Return the (X, Y) coordinate for the center point of the cell that contains the specified text.  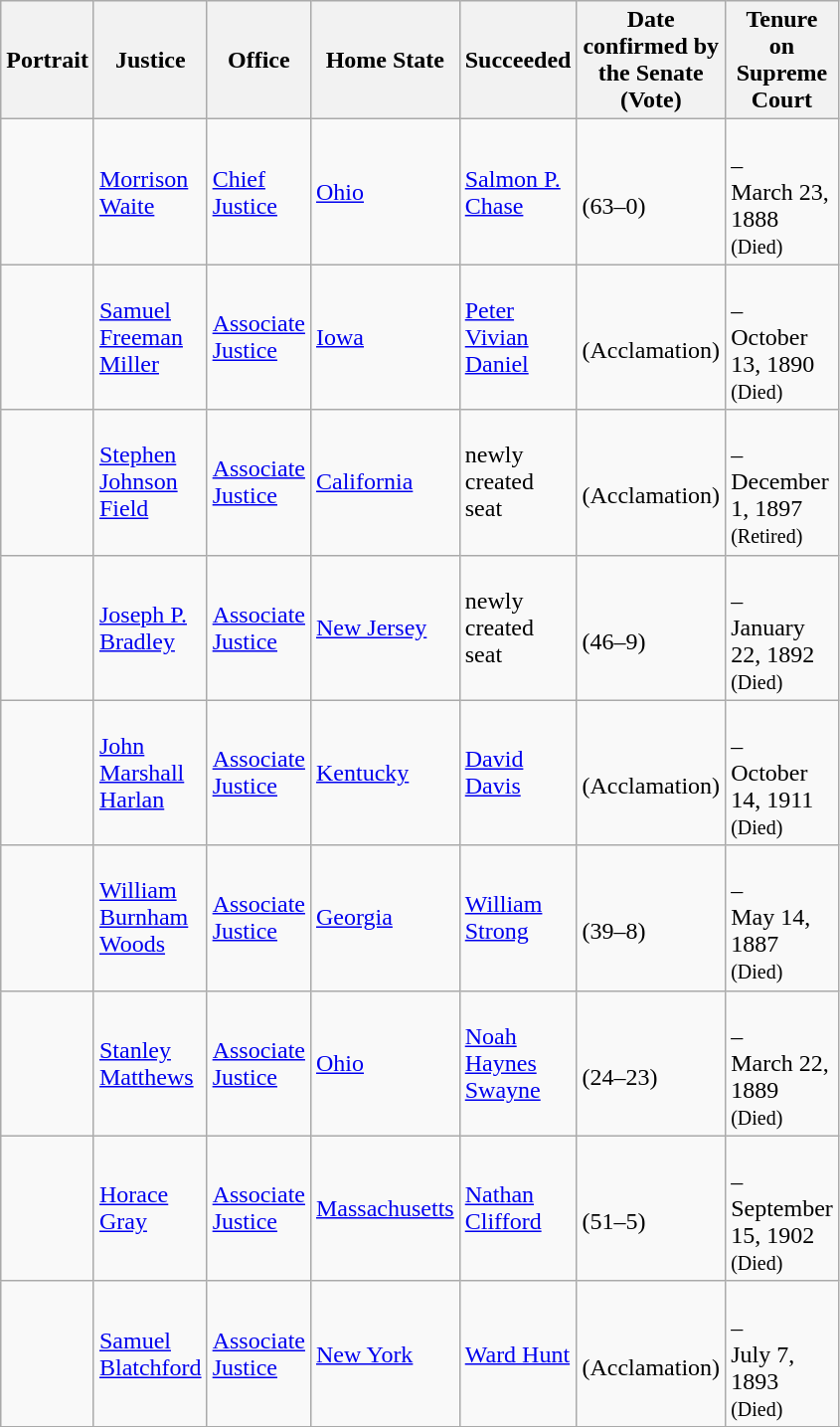
Tenure on Supreme Court (782, 60)
Peter Vivian Daniel (518, 337)
Portrait (48, 60)
Samuel Freeman Miller (150, 337)
–September 15, 1902(Died) (782, 1208)
Kentucky (385, 773)
–October 13, 1890(Died) (782, 337)
Chief Justice (258, 192)
Georgia (385, 918)
(24–23) (651, 1063)
Stephen Johnson Field (150, 482)
John Marshall Harlan (150, 773)
Morrison Waite (150, 192)
Ward Hunt (518, 1353)
William Strong (518, 918)
–October 14, 1911(Died) (782, 773)
Stanley Matthews (150, 1063)
David Davis (518, 773)
–July 7, 1893(Died) (782, 1353)
–March 22, 1889(Died) (782, 1063)
–January 22, 1892(Died) (782, 627)
–December 1, 1897(Retired) (782, 482)
New York (385, 1353)
(51–5) (651, 1208)
–May 14, 1887(Died) (782, 918)
Date confirmed by the Senate(Vote) (651, 60)
–March 23, 1888(Died) (782, 192)
Nathan Clifford (518, 1208)
Home State (385, 60)
Justice (150, 60)
Noah Haynes Swayne (518, 1063)
(63–0) (651, 192)
Succeeded (518, 60)
Salmon P. Chase (518, 192)
Samuel Blatchford (150, 1353)
(39–8) (651, 918)
Iowa (385, 337)
California (385, 482)
(46–9) (651, 627)
Massachusetts (385, 1208)
Joseph P. Bradley (150, 627)
New Jersey (385, 627)
William Burnham Woods (150, 918)
Horace Gray (150, 1208)
Office (258, 60)
